Detect which cell encompasses the target text, then output its (X, Y) center coordinate. 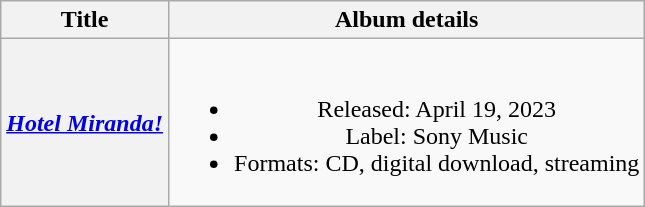
Hotel Miranda! (85, 122)
Title (85, 20)
Released: April 19, 2023Label: Sony MusicFormats: CD, digital download, streaming (407, 122)
Album details (407, 20)
